Return (x, y) of the center of cell containing provided text 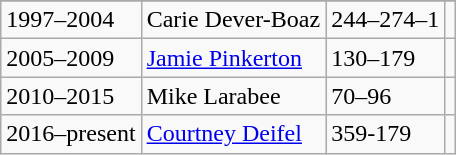
359-179 (386, 134)
2005–2009 (71, 58)
Mike Larabee (233, 96)
70–96 (386, 96)
1997–2004 (71, 20)
2010–2015 (71, 96)
Courtney Deifel (233, 134)
Carie Dever-Boaz (233, 20)
2016–present (71, 134)
130–179 (386, 58)
244–274–1 (386, 20)
Jamie Pinkerton (233, 58)
